Identify which cell holds the provided text, then report its (X, Y) central coordinate. 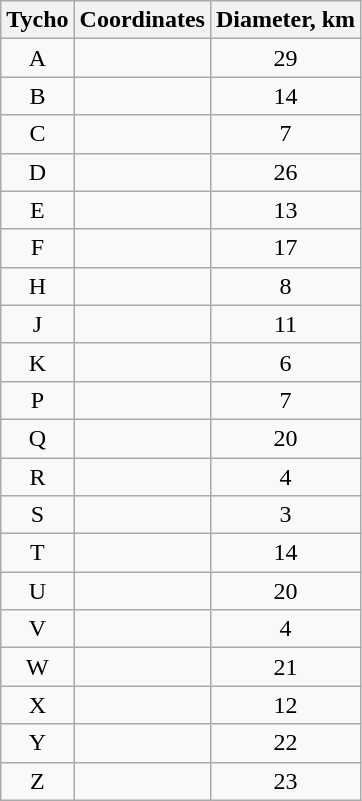
C (38, 134)
29 (285, 58)
12 (285, 705)
26 (285, 172)
D (38, 172)
R (38, 477)
W (38, 667)
F (38, 248)
V (38, 629)
B (38, 96)
6 (285, 362)
13 (285, 210)
P (38, 400)
23 (285, 781)
E (38, 210)
Z (38, 781)
Y (38, 743)
A (38, 58)
T (38, 553)
Diameter, km (285, 20)
U (38, 591)
Q (38, 438)
Tycho (38, 20)
11 (285, 324)
22 (285, 743)
17 (285, 248)
X (38, 705)
8 (285, 286)
Coordinates (142, 20)
H (38, 286)
3 (285, 515)
J (38, 324)
21 (285, 667)
K (38, 362)
S (38, 515)
